Capture the cell that displays the provided text and extract its (x, y) central coordinate. 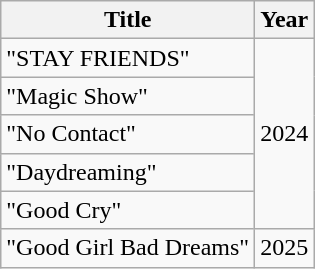
"No Contact" (128, 134)
Title (128, 20)
"Daydreaming" (128, 172)
"Good Cry" (128, 210)
"Magic Show" (128, 96)
2025 (284, 248)
"STAY FRIENDS" (128, 58)
2024 (284, 134)
"Good Girl Bad Dreams" (128, 248)
Year (284, 20)
